Extract the [X, Y] coordinate from the center of the cell holding the provided text.  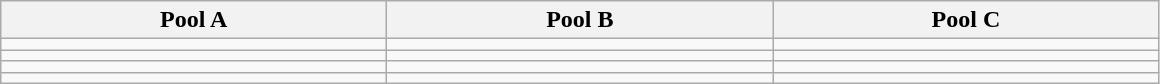
Pool B [580, 20]
Pool A [194, 20]
Pool C [966, 20]
